Return (X, Y) of the center of cell containing provided text 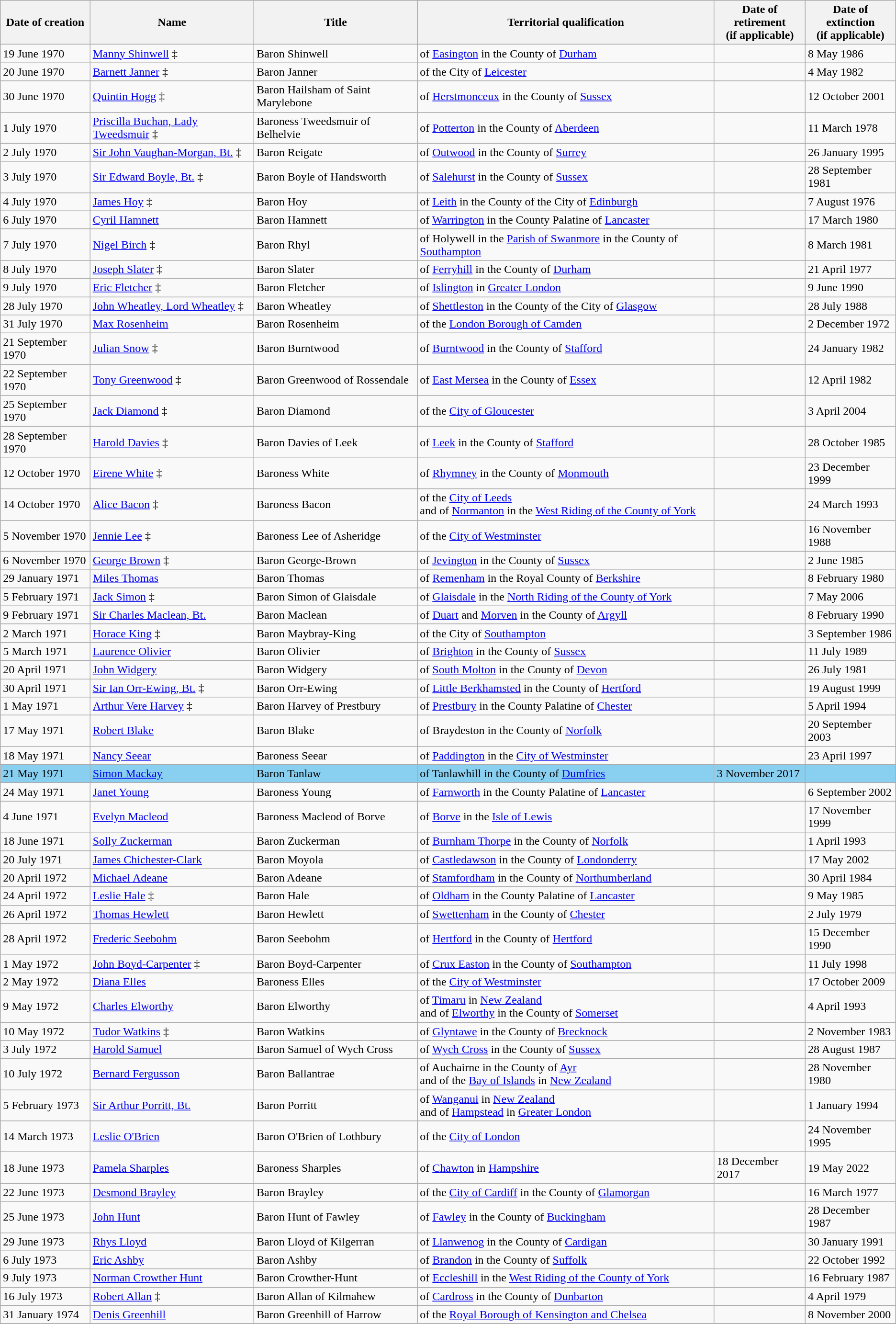
19 May 2022 (850, 1167)
23 April 1997 (850, 756)
of the City of Cardiff in the County of Glamorgan (566, 1192)
of Leith in the County of the City of Edinburgh (566, 202)
John Wheatley, Lord Wheatley ‡ (172, 306)
2 July 1979 (850, 914)
Baron Brayley (335, 1192)
8 February 1990 (850, 615)
Baron Boyd-Carpenter (335, 963)
of Hertford in the County of Hertford (566, 939)
Desmond Brayley (172, 1192)
Sir John Vaughan-Morgan, Bt. ‡ (172, 152)
of Llanwenog in the County of Cardigan (566, 1242)
5 April 1994 (850, 706)
Manny Shinwell ‡ (172, 54)
20 July 1971 (45, 860)
16 July 1973 (45, 1296)
5 November 1970 (45, 535)
Baron Moyola (335, 860)
of Glyntawe in the County of Brecknock (566, 1031)
Frederic Seebohm (172, 939)
28 August 1987 (850, 1050)
31 January 1974 (45, 1314)
28 September 1981 (850, 177)
Miles Thomas (172, 578)
24 March 1993 (850, 505)
Baron Reigate (335, 152)
Horace King ‡ (172, 633)
Laurence Olivier (172, 651)
16 November 1988 (850, 535)
4 May 1982 (850, 72)
18 December 2017 (760, 1167)
Alice Bacon ‡ (172, 505)
Baron Samuel of Wych Cross (335, 1050)
25 June 1973 (45, 1217)
20 April 1972 (45, 878)
Baron Hoy (335, 202)
Baroness Macleod of Borve (335, 817)
17 May 1971 (45, 731)
Pamela Sharples (172, 1167)
Baron Slater (335, 269)
26 January 1995 (850, 152)
Baron George-Brown (335, 560)
17 October 2009 (850, 982)
of Tanlawhill in the County of Dumfries (566, 774)
7 August 1976 (850, 202)
James Chichester-Clark (172, 860)
Quintin Hogg ‡ (172, 97)
of Borve in the Isle of Lewis (566, 817)
of Prestbury in the County Palatine of Chester (566, 706)
9 June 1990 (850, 287)
2 November 1983 (850, 1031)
28 November 1980 (850, 1075)
18 June 1973 (45, 1167)
Leslie Hale ‡ (172, 896)
9 July 1973 (45, 1278)
Priscilla Buchan, Lady Tweedsmuir ‡ (172, 127)
Sir Arthur Porritt, Bt. (172, 1105)
11 July 1989 (850, 651)
5 February 1971 (45, 597)
Thomas Hewlett (172, 914)
15 December 1990 (850, 939)
20 April 1971 (45, 669)
6 July 1973 (45, 1260)
Baroness Bacon (335, 505)
10 July 1972 (45, 1075)
17 November 1999 (850, 817)
Evelyn Macleod (172, 817)
of Cardross in the County of Dunbarton (566, 1296)
30 January 1991 (850, 1242)
2 July 1970 (45, 152)
Baroness Tweedsmuir of Belhelvie (335, 127)
8 March 1981 (850, 244)
Baron Rosenheim (335, 324)
2 December 1972 (850, 324)
Baron Allan of Kilmahew (335, 1296)
Eirene White ‡ (172, 473)
24 April 1972 (45, 896)
Baron Greenhill of Harrow (335, 1314)
Baron Ballantrae (335, 1075)
Tudor Watkins ‡ (172, 1031)
24 January 1982 (850, 349)
Baroness Elles (335, 982)
4 April 1979 (850, 1296)
24 November 1995 (850, 1137)
Baron Orr-Ewing (335, 688)
of Little Berkhamsted in the County of Hertford (566, 688)
of Wych Cross in the County of Sussex (566, 1050)
of Remenham in the Royal County of Berkshire (566, 578)
of Warrington in the County Palatine of Lancaster (566, 220)
9 May 1972 (45, 1007)
Sir Charles Maclean, Bt. (172, 615)
19 June 1970 (45, 54)
Rhys Lloyd (172, 1242)
Baron Olivier (335, 651)
of Herstmonceux in the County of Sussex (566, 97)
7 May 2006 (850, 597)
19 August 1999 (850, 688)
20 June 1970 (45, 72)
30 April 1984 (850, 878)
Baron Fletcher (335, 287)
3 April 2004 (850, 411)
of Auchairne in the County of Ayrand of the Bay of Islands in New Zealand (566, 1075)
Baron Porritt (335, 1105)
22 September 1970 (45, 380)
21 September 1970 (45, 349)
of Fawley in the County of Buckingham (566, 1217)
of Crux Easton in the County of Southampton (566, 963)
of the City of Gloucester (566, 411)
3 September 1986 (850, 633)
28 September 1970 (45, 442)
of Brandon in the County of Suffolk (566, 1260)
10 May 1972 (45, 1031)
of Brighton in the County of Sussex (566, 651)
18 May 1971 (45, 756)
20 September 2003 (850, 731)
Baron Hunt of Fawley (335, 1217)
of Timaru in New Zealandand of Elworthy in the County of Somerset (566, 1007)
of the London Borough of Camden (566, 324)
2 March 1971 (45, 633)
Date of creation (45, 23)
of Chawton in Hampshire (566, 1167)
Baroness Young (335, 792)
9 July 1970 (45, 287)
Solly Zuckerman (172, 841)
Baroness Seear (335, 756)
Baron Maybray-King (335, 633)
Simon Mackay (172, 774)
6 September 2002 (850, 792)
Baron Watkins (335, 1031)
of Easington in the County of Durham (566, 54)
8 November 2000 (850, 1314)
Baron Greenwood of Rossendale (335, 380)
Norman Crowther Hunt (172, 1278)
30 April 1971 (45, 688)
24 May 1971 (45, 792)
Eric Fletcher ‡ (172, 287)
Sir Ian Orr-Ewing, Bt. ‡ (172, 688)
Baron Maclean (335, 615)
14 March 1973 (45, 1137)
Baron Blake (335, 731)
Territorial qualification (566, 23)
Nigel Birch ‡ (172, 244)
26 April 1972 (45, 914)
4 July 1970 (45, 202)
of Duart and Morven in the County of Argyll (566, 615)
22 June 1973 (45, 1192)
of Rhymney in the County of Monmouth (566, 473)
2 June 1985 (850, 560)
Joseph Slater ‡ (172, 269)
11 July 1998 (850, 963)
of Farnworth in the County Palatine of Lancaster (566, 792)
Baron Elworthy (335, 1007)
of Shettleston in the County of the City of Glasgow (566, 306)
29 January 1971 (45, 578)
Eric Ashby (172, 1260)
18 June 1971 (45, 841)
21 May 1971 (45, 774)
1 January 1994 (850, 1105)
Baron Wheatley (335, 306)
of Holywell in the Parish of Swanmore in the County of Southampton (566, 244)
Name (172, 23)
Baron Seebohm (335, 939)
31 July 1970 (45, 324)
28 December 1987 (850, 1217)
Bernard Fergusson (172, 1075)
Baron Zuckerman (335, 841)
Baron Hamnett (335, 220)
23 December 1999 (850, 473)
of the City of Southampton (566, 633)
Janet Young (172, 792)
Baroness White (335, 473)
3 November 2017 (760, 774)
of Oldham in the County Palatine of Lancaster (566, 896)
12 October 2001 (850, 97)
14 October 1970 (45, 505)
Baron Boyle of Handsworth (335, 177)
Leslie O'Brien (172, 1137)
Baron Harvey of Prestbury (335, 706)
Jack Diamond ‡ (172, 411)
Baron Hewlett (335, 914)
17 May 2002 (850, 860)
Baron Ashby (335, 1260)
of Salehurst in the County of Sussex (566, 177)
John Widgery (172, 669)
Nancy Seear (172, 756)
Harold Davies ‡ (172, 442)
1 May 1971 (45, 706)
of Stamfordham in the County of Northumberland (566, 878)
George Brown ‡ (172, 560)
Baron Tanlaw (335, 774)
8 July 1970 (45, 269)
2 May 1972 (45, 982)
29 June 1973 (45, 1242)
28 October 1985 (850, 442)
of the City of London (566, 1137)
30 June 1970 (45, 97)
16 February 1987 (850, 1278)
of the Royal Borough of Kensington and Chelsea (566, 1314)
Harold Samuel (172, 1050)
Baron Lloyd of Kilgerran (335, 1242)
John Boyd-Carpenter ‡ (172, 963)
Sir Edward Boyle, Bt. ‡ (172, 177)
Baron Diamond (335, 411)
1 April 1993 (850, 841)
of Braydeston in the County of Norfolk (566, 731)
Title (335, 23)
Baron Thomas (335, 578)
of Burnham Thorpe in the County of Norfolk (566, 841)
Date of extinction(if applicable) (850, 23)
Diana Elles (172, 982)
Baron Davies of Leek (335, 442)
25 September 1970 (45, 411)
Baron Hale (335, 896)
Charles Elworthy (172, 1007)
of the City of Leedsand of Normanton in the West Riding of the County of York (566, 505)
of Leek in the County of Stafford (566, 442)
of Eccleshill in the West Riding of the County of York (566, 1278)
of the City of Leicester (566, 72)
Arthur Vere Harvey ‡ (172, 706)
5 February 1973 (45, 1105)
1 July 1970 (45, 127)
3 July 1970 (45, 177)
26 July 1981 (850, 669)
of Castledawson in the County of Londonderry (566, 860)
Baron O'Brien of Lothbury (335, 1137)
Denis Greenhill (172, 1314)
17 March 1980 (850, 220)
12 April 1982 (850, 380)
4 April 1993 (850, 1007)
Baron Simon of Glaisdale (335, 597)
5 March 1971 (45, 651)
16 March 1977 (850, 1192)
28 July 1970 (45, 306)
of Glaisdale in the North Riding of the County of York (566, 597)
John Hunt (172, 1217)
of East Mersea in the County of Essex (566, 380)
Robert Blake (172, 731)
11 March 1978 (850, 127)
of Wanganui in New Zealandand of Hampstead in Greater London (566, 1105)
Baroness Sharples (335, 1167)
of Potterton in the County of Aberdeen (566, 127)
Baron Shinwell (335, 54)
9 February 1971 (45, 615)
Baron Adeane (335, 878)
22 October 1992 (850, 1260)
of Jevington in the County of Sussex (566, 560)
of Burntwood in the County of Stafford (566, 349)
12 October 1970 (45, 473)
6 July 1970 (45, 220)
Baron Hailsham of Saint Marylebone (335, 97)
Julian Snow ‡ (172, 349)
Baron Widgery (335, 669)
Baroness Lee of Asheridge (335, 535)
Baron Burntwood (335, 349)
Tony Greenwood ‡ (172, 380)
Max Rosenheim (172, 324)
1 May 1972 (45, 963)
Baron Crowther-Hunt (335, 1278)
Michael Adeane (172, 878)
Jennie Lee ‡ (172, 535)
Jack Simon ‡ (172, 597)
3 July 1972 (45, 1050)
7 July 1970 (45, 244)
of South Molton in the County of Devon (566, 669)
28 July 1988 (850, 306)
of Islington in Greater London (566, 287)
8 February 1980 (850, 578)
4 June 1971 (45, 817)
Barnett Janner ‡ (172, 72)
6 November 1970 (45, 560)
Baron Janner (335, 72)
Robert Allan ‡ (172, 1296)
Date of retirement(if applicable) (760, 23)
21 April 1977 (850, 269)
28 April 1972 (45, 939)
9 May 1985 (850, 896)
Baron Rhyl (335, 244)
of Ferryhill in the County of Durham (566, 269)
James Hoy ‡ (172, 202)
8 May 1986 (850, 54)
of Outwood in the County of Surrey (566, 152)
Cyril Hamnett (172, 220)
of Swettenham in the County of Chester (566, 914)
of Paddington in the City of Westminster (566, 756)
